Find where the given text appears and provide that cell's center as [X, Y] coordinate. 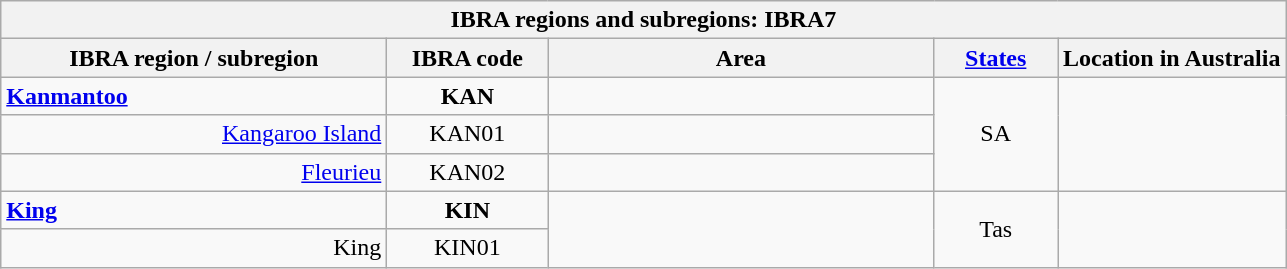
Location in Australia [1172, 58]
Fleurieu [194, 172]
IBRA regions and subregions: IBRA7 [644, 20]
Tas [996, 229]
KAN02 [468, 172]
Kanmantoo [194, 96]
SA [996, 134]
IBRA region / subregion [194, 58]
States [996, 58]
IBRA code [468, 58]
KIN [468, 210]
Kangaroo Island [194, 134]
KAN01 [468, 134]
KAN [468, 96]
Area [741, 58]
KIN01 [468, 248]
